Return the [X, Y] coordinate for the center point of the cell that contains the specified text.  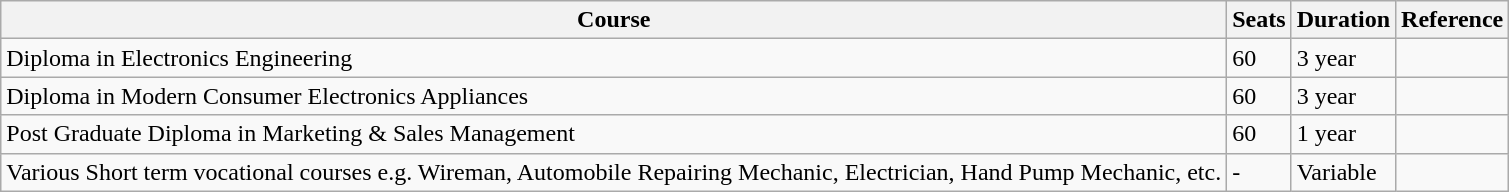
- [1259, 172]
Reference [1452, 20]
Duration [1343, 20]
1 year [1343, 134]
Seats [1259, 20]
Post Graduate Diploma in Marketing & Sales Management [614, 134]
Variable [1343, 172]
Diploma in Modern Consumer Electronics Appliances [614, 96]
Diploma in Electronics Engineering [614, 58]
Course [614, 20]
Various Short term vocational courses e.g. Wireman, Automobile Repairing Mechanic, Electrician, Hand Pump Mechanic, etc. [614, 172]
